Pinpoint the cell where the given text exists, returning its (X, Y) midpoint coordinate. 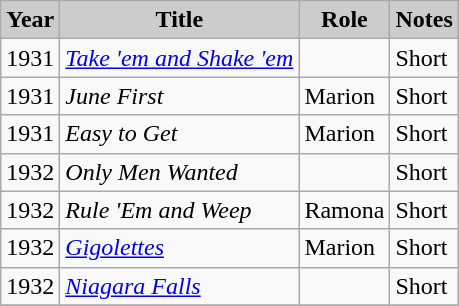
Rule 'Em and Weep (180, 210)
Take 'em and Shake 'em (180, 58)
Notes (424, 20)
Year (30, 20)
Niagara Falls (180, 286)
Easy to Get (180, 134)
Title (180, 20)
Only Men Wanted (180, 172)
Gigolettes (180, 248)
June First (180, 96)
Ramona (344, 210)
Role (344, 20)
